Scan for the cell matching the given text and deliver its (x, y) coordinate at center. 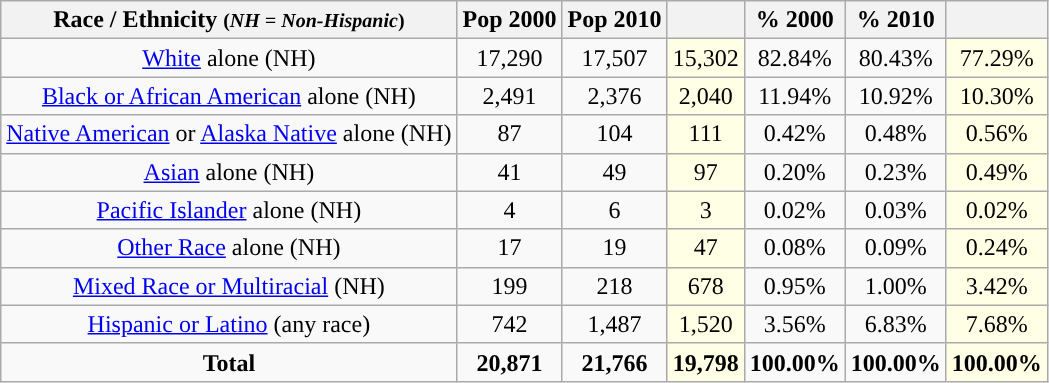
2,491 (510, 96)
15,302 (706, 58)
1,520 (706, 324)
0.23% (896, 172)
0.56% (996, 134)
10.30% (996, 96)
82.84% (794, 58)
% 2000 (794, 20)
111 (706, 134)
104 (614, 134)
49 (614, 172)
21,766 (614, 362)
Race / Ethnicity (NH = Non-Hispanic) (229, 20)
0.42% (794, 134)
19 (614, 248)
17 (510, 248)
Black or African American alone (NH) (229, 96)
41 (510, 172)
47 (706, 248)
Hispanic or Latino (any race) (229, 324)
0.24% (996, 248)
3.56% (794, 324)
2,376 (614, 96)
678 (706, 286)
2,040 (706, 96)
4 (510, 210)
0.95% (794, 286)
0.09% (896, 248)
White alone (NH) (229, 58)
199 (510, 286)
Total (229, 362)
17,290 (510, 58)
0.20% (794, 172)
742 (510, 324)
Pop 2000 (510, 20)
10.92% (896, 96)
0.08% (794, 248)
6 (614, 210)
1,487 (614, 324)
218 (614, 286)
Other Race alone (NH) (229, 248)
77.29% (996, 58)
3.42% (996, 286)
1.00% (896, 286)
19,798 (706, 362)
Pop 2010 (614, 20)
17,507 (614, 58)
80.43% (896, 58)
97 (706, 172)
7.68% (996, 324)
Pacific Islander alone (NH) (229, 210)
6.83% (896, 324)
20,871 (510, 362)
87 (510, 134)
Asian alone (NH) (229, 172)
% 2010 (896, 20)
0.48% (896, 134)
Native American or Alaska Native alone (NH) (229, 134)
11.94% (794, 96)
0.03% (896, 210)
Mixed Race or Multiracial (NH) (229, 286)
0.49% (996, 172)
3 (706, 210)
